Search for the cell housing the specified text and yield its (X, Y) center coordinate. 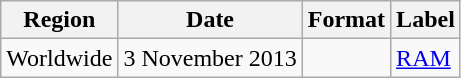
RAM (426, 58)
Date (210, 20)
Region (60, 20)
Label (426, 20)
Format (346, 20)
Worldwide (60, 58)
3 November 2013 (210, 58)
